For the text-containing cell, return its midpoint in [x, y] coordinate format. 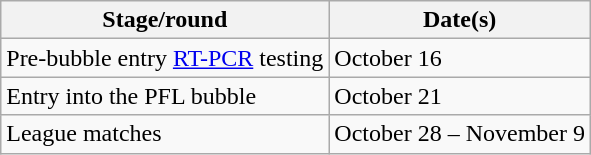
Pre-bubble entry RT-PCR testing [165, 58]
Date(s) [460, 20]
October 16 [460, 58]
Entry into the PFL bubble [165, 96]
League matches [165, 134]
October 21 [460, 96]
Stage/round [165, 20]
October 28 – November 9 [460, 134]
